Determine the (X, Y) coordinate at the center of the cell enclosing the given text.  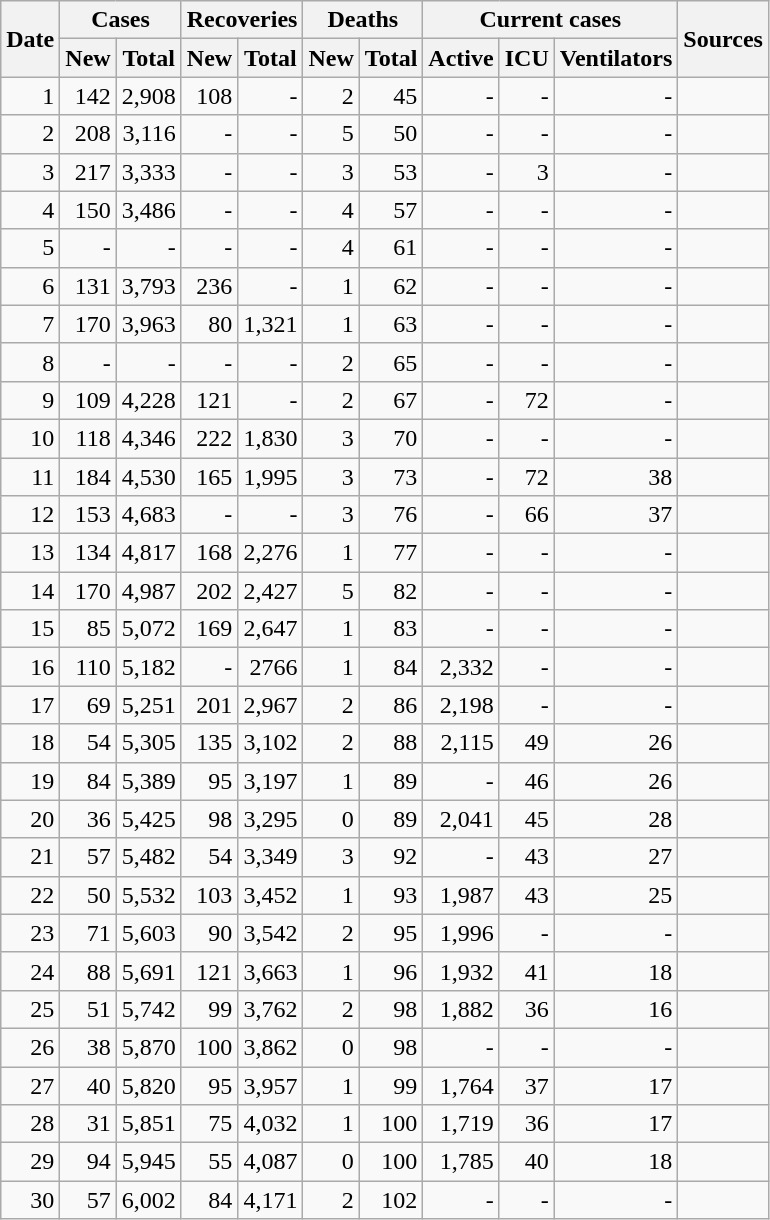
3,663 (270, 971)
5,251 (148, 705)
3,116 (148, 134)
1,932 (461, 971)
3,295 (270, 819)
12 (30, 515)
Ventilators (616, 58)
4,817 (148, 553)
76 (391, 515)
1,987 (461, 895)
2,332 (461, 667)
150 (88, 210)
61 (391, 248)
22 (30, 895)
2766 (270, 667)
118 (88, 438)
7 (30, 324)
1,321 (270, 324)
31 (88, 1124)
3,486 (148, 210)
67 (391, 400)
90 (209, 933)
62 (391, 286)
4,683 (148, 515)
2,427 (270, 591)
3,793 (148, 286)
2,967 (270, 705)
Sources (724, 39)
110 (88, 667)
85 (88, 629)
108 (209, 96)
3,762 (270, 1009)
5,945 (148, 1162)
6,002 (148, 1200)
Active (461, 58)
80 (209, 324)
21 (30, 857)
14 (30, 591)
15 (30, 629)
4,530 (148, 477)
109 (88, 400)
102 (391, 1200)
208 (88, 134)
1,995 (270, 477)
77 (391, 553)
135 (209, 743)
Current cases (550, 20)
86 (391, 705)
134 (88, 553)
19 (30, 781)
4,987 (148, 591)
96 (391, 971)
46 (526, 781)
49 (526, 743)
222 (209, 438)
63 (391, 324)
3,197 (270, 781)
2,115 (461, 743)
3,452 (270, 895)
4,346 (148, 438)
93 (391, 895)
4,087 (270, 1162)
29 (30, 1162)
70 (391, 438)
5,389 (148, 781)
3,333 (148, 172)
236 (209, 286)
2,041 (461, 819)
202 (209, 591)
5,532 (148, 895)
5,425 (148, 819)
217 (88, 172)
9 (30, 400)
65 (391, 362)
201 (209, 705)
2,198 (461, 705)
168 (209, 553)
2,647 (270, 629)
20 (30, 819)
184 (88, 477)
1,764 (461, 1085)
1,882 (461, 1009)
153 (88, 515)
30 (30, 1200)
5,742 (148, 1009)
131 (88, 286)
23 (30, 933)
82 (391, 591)
66 (526, 515)
53 (391, 172)
5,820 (148, 1085)
103 (209, 895)
Recoveries (242, 20)
165 (209, 477)
41 (526, 971)
1,785 (461, 1162)
1,830 (270, 438)
169 (209, 629)
5,482 (148, 857)
4,032 (270, 1124)
2,276 (270, 553)
6 (30, 286)
69 (88, 705)
5,072 (148, 629)
3,102 (270, 743)
94 (88, 1162)
3,957 (270, 1085)
5,851 (148, 1124)
11 (30, 477)
2,908 (148, 96)
3,963 (148, 324)
10 (30, 438)
5,603 (148, 933)
8 (30, 362)
142 (88, 96)
3,542 (270, 933)
73 (391, 477)
1,719 (461, 1124)
75 (209, 1124)
83 (391, 629)
13 (30, 553)
92 (391, 857)
3,349 (270, 857)
Date (30, 39)
71 (88, 933)
24 (30, 971)
55 (209, 1162)
4,171 (270, 1200)
Deaths (363, 20)
3,862 (270, 1047)
5,691 (148, 971)
5,870 (148, 1047)
5,182 (148, 667)
Cases (120, 20)
ICU (526, 58)
51 (88, 1009)
4,228 (148, 400)
1,996 (461, 933)
5,305 (148, 743)
